Capture the cell that displays the provided text and extract its [X, Y] central coordinate. 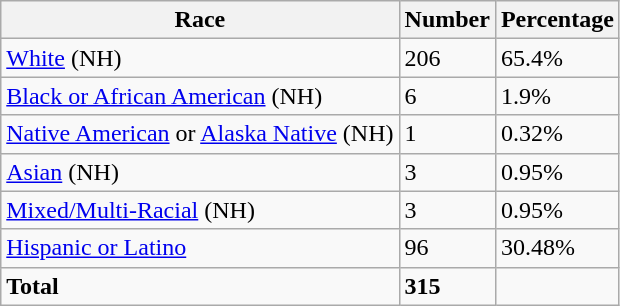
White (NH) [200, 58]
315 [447, 286]
Native American or Alaska Native (NH) [200, 134]
Black or African American (NH) [200, 96]
1.9% [557, 96]
Percentage [557, 20]
65.4% [557, 58]
Number [447, 20]
Race [200, 20]
1 [447, 134]
0.32% [557, 134]
30.48% [557, 248]
6 [447, 96]
Total [200, 286]
Mixed/Multi-Racial (NH) [200, 210]
Asian (NH) [200, 172]
Hispanic or Latino [200, 248]
206 [447, 58]
96 [447, 248]
